Find where the given text appears and provide that cell's center as (X, Y) coordinate. 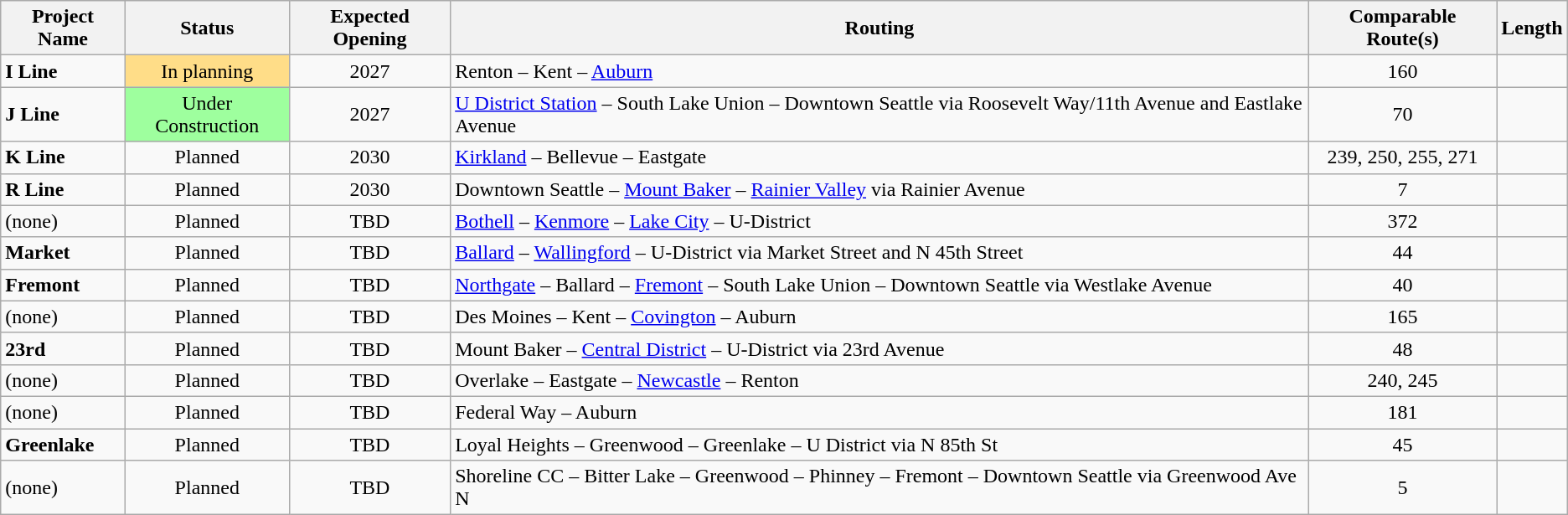
240, 245 (1402, 380)
Downtown Seattle – Mount Baker – Rainier Valley via Rainier Avenue (879, 189)
5 (1402, 487)
R Line (64, 189)
45 (1402, 445)
In planning (207, 71)
J Line (64, 114)
Comparable Route(s) (1402, 28)
Des Moines – Kent – Covington – Auburn (879, 317)
U District Station – South Lake Union – Downtown Seattle via Roosevelt Way/11th Avenue and Eastlake Avenue (879, 114)
Greenlake (64, 445)
I Line (64, 71)
K Line (64, 157)
7 (1402, 189)
Fremont (64, 285)
70 (1402, 114)
181 (1402, 412)
Length (1532, 28)
Federal Way – Auburn (879, 412)
Northgate – Ballard – Fremont – South Lake Union – Downtown Seattle via Westlake Avenue (879, 285)
Overlake – Eastgate – Newcastle – Renton (879, 380)
23rd (64, 348)
Market (64, 253)
Status (207, 28)
Bothell – Kenmore – Lake City – U-District (879, 221)
Shoreline CC – Bitter Lake – Greenwood – Phinney – Fremont – Downtown Seattle via Greenwood Ave N (879, 487)
239, 250, 255, 271 (1402, 157)
Expected Opening (369, 28)
Renton – Kent – Auburn (879, 71)
Ballard – Wallingford – U-District via Market Street and N 45th Street (879, 253)
372 (1402, 221)
Project Name (64, 28)
Routing (879, 28)
Mount Baker – Central District – U-District via 23rd Avenue (879, 348)
40 (1402, 285)
Loyal Heights – Greenwood – Greenlake – U District via N 85th St (879, 445)
48 (1402, 348)
Kirkland – Bellevue – Eastgate (879, 157)
160 (1402, 71)
44 (1402, 253)
165 (1402, 317)
Under Construction (207, 114)
